Determine the [X, Y] coordinate at the center of the cell enclosing the given text.  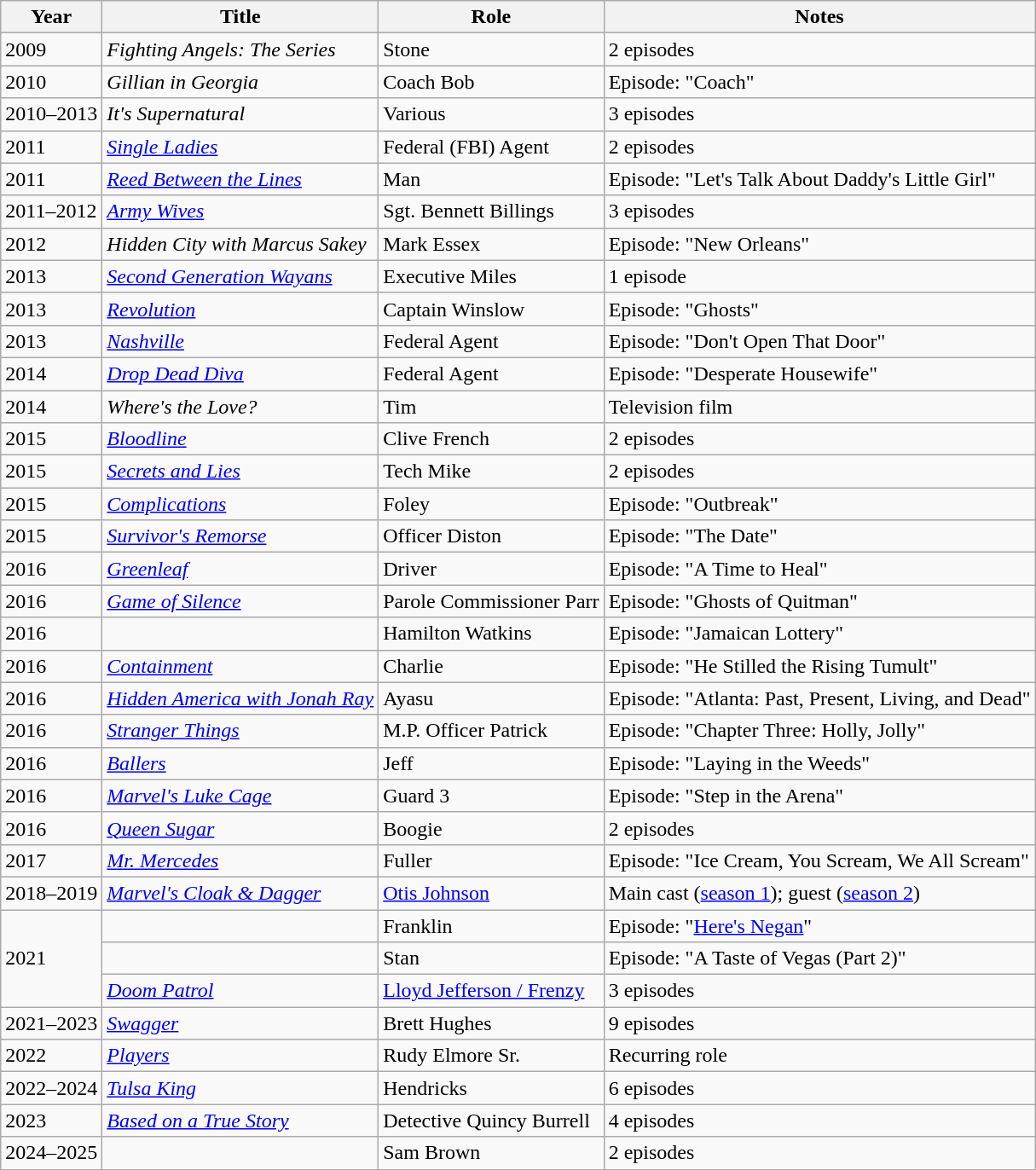
2010 [51, 82]
Episode: "Outbreak" [819, 504]
Episode: "Coach" [819, 82]
Episode: "Ice Cream, You Scream, We All Scream" [819, 860]
Drop Dead Diva [240, 374]
Swagger [240, 1023]
Driver [491, 569]
2010–2013 [51, 114]
Rudy Elmore Sr. [491, 1056]
Stranger Things [240, 731]
Hidden America with Jonah Ray [240, 698]
Guard 3 [491, 796]
2017 [51, 860]
Television film [819, 407]
Executive Miles [491, 276]
Greenleaf [240, 569]
Episode: "A Taste of Vegas (Part 2)" [819, 959]
Mr. Mercedes [240, 860]
Fighting Angels: The Series [240, 49]
Second Generation Wayans [240, 276]
Gillian in Georgia [240, 82]
Episode: "Atlanta: Past, Present, Living, and Dead" [819, 698]
Containment [240, 666]
Captain Winslow [491, 309]
Charlie [491, 666]
Episode: "Chapter Three: Holly, Jolly" [819, 731]
Episode: "Don't Open That Door" [819, 341]
Complications [240, 504]
Mark Essex [491, 244]
Episode: "A Time to Heal" [819, 569]
Episode: "New Orleans" [819, 244]
Year [51, 17]
Lloyd Jefferson / Frenzy [491, 991]
Reed Between the Lines [240, 179]
Foley [491, 504]
Episode: "Ghosts of Quitman" [819, 601]
Sam Brown [491, 1153]
Game of Silence [240, 601]
Episode: "Step in the Arena" [819, 796]
Ballers [240, 763]
Tim [491, 407]
Secrets and Lies [240, 472]
2021–2023 [51, 1023]
Episode: "Laying in the Weeds" [819, 763]
Episode: "The Date" [819, 536]
M.P. Officer Patrick [491, 731]
Detective Quincy Burrell [491, 1121]
2018–2019 [51, 893]
Episode: "Ghosts" [819, 309]
Revolution [240, 309]
6 episodes [819, 1088]
Fuller [491, 860]
Tech Mike [491, 472]
Recurring role [819, 1056]
Hidden City with Marcus Sakey [240, 244]
Single Ladies [240, 147]
2012 [51, 244]
Ayasu [491, 698]
Stone [491, 49]
Franklin [491, 925]
Where's the Love? [240, 407]
Sgt. Bennett Billings [491, 211]
2011–2012 [51, 211]
Brett Hughes [491, 1023]
Jeff [491, 763]
2009 [51, 49]
1 episode [819, 276]
Boogie [491, 828]
2022 [51, 1056]
Survivor's Remorse [240, 536]
Man [491, 179]
2023 [51, 1121]
Tulsa King [240, 1088]
Hamilton Watkins [491, 634]
Episode: "Jamaican Lottery" [819, 634]
Episode: "He Stilled the Rising Tumult" [819, 666]
Clive French [491, 439]
Episode: "Here's Negan" [819, 925]
Bloodline [240, 439]
Stan [491, 959]
Main cast (season 1); guest (season 2) [819, 893]
Queen Sugar [240, 828]
Officer Diston [491, 536]
Marvel's Luke Cage [240, 796]
Marvel's Cloak & Dagger [240, 893]
Various [491, 114]
Based on a True Story [240, 1121]
2024–2025 [51, 1153]
Otis Johnson [491, 893]
9 episodes [819, 1023]
Doom Patrol [240, 991]
Hendricks [491, 1088]
2021 [51, 958]
2022–2024 [51, 1088]
4 episodes [819, 1121]
Notes [819, 17]
Episode: "Let's Talk About Daddy's Little Girl" [819, 179]
Federal (FBI) Agent [491, 147]
Parole Commissioner Parr [491, 601]
It's Supernatural [240, 114]
Army Wives [240, 211]
Coach Bob [491, 82]
Nashville [240, 341]
Episode: "Desperate Housewife" [819, 374]
Title [240, 17]
Role [491, 17]
Players [240, 1056]
